From the cell containing the given text, extract its center point as [x, y] coordinate. 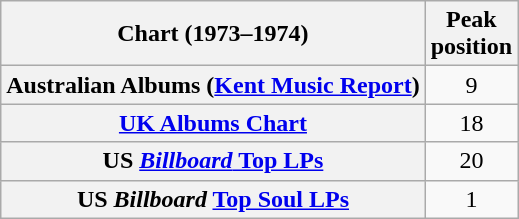
Australian Albums (Kent Music Report) [213, 85]
US Billboard Top LPs [213, 161]
18 [471, 123]
US Billboard Top Soul LPs [213, 199]
1 [471, 199]
20 [471, 161]
UK Albums Chart [213, 123]
Peakposition [471, 34]
Chart (1973–1974) [213, 34]
9 [471, 85]
